Search for the cell housing the specified text and yield its (x, y) center coordinate. 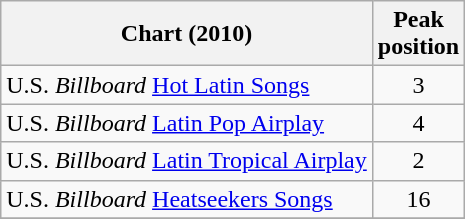
Chart (2010) (187, 34)
U.S. Billboard Hot Latin Songs (187, 85)
U.S. Billboard Heatseekers Songs (187, 199)
Peakposition (418, 34)
3 (418, 85)
U.S. Billboard Latin Tropical Airplay (187, 161)
4 (418, 123)
16 (418, 199)
2 (418, 161)
U.S. Billboard Latin Pop Airplay (187, 123)
